Find where the given text appears and provide that cell's center as (X, Y) coordinate. 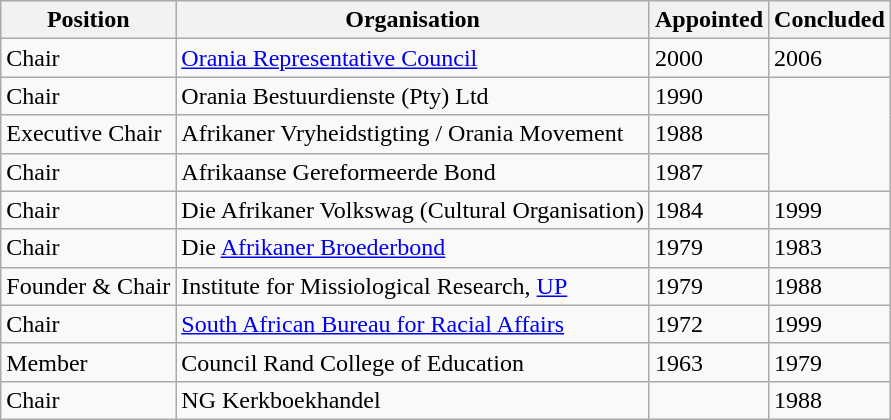
1984 (708, 210)
1987 (708, 172)
Orania Bestuurdienste (Pty) Ltd (413, 96)
2006 (830, 58)
Afrikaanse Gereformeerde Bond (413, 172)
Appointed (708, 20)
Founder & Chair (88, 286)
Member (88, 362)
Council Rand College of Education (413, 362)
Concluded (830, 20)
Afrikaner Vryheidstigting / Orania Movement (413, 134)
1963 (708, 362)
Die Afrikaner Volkswag (Cultural Organisation) (413, 210)
Orania Representative Council (413, 58)
1990 (708, 96)
South African Bureau for Racial Affairs (413, 324)
2000 (708, 58)
Institute for Missiological Research, UP (413, 286)
1972 (708, 324)
NG Kerkboekhandel (413, 400)
Die Afrikaner Broederbond (413, 248)
1983 (830, 248)
Executive Chair (88, 134)
Position (88, 20)
Organisation (413, 20)
